Provide the [x, y] coordinate of the cell's center where the given text is located.  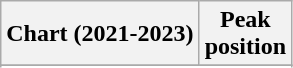
Chart (2021-2023) [100, 34]
Peak position [245, 34]
